Return (X, Y) of the center of cell containing provided text 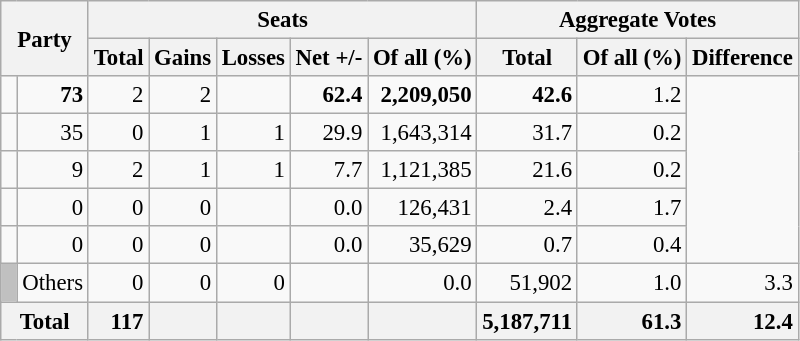
62.4 (328, 95)
61.3 (632, 321)
0.7 (527, 245)
Gains (183, 58)
126,431 (422, 208)
5,187,711 (527, 321)
35,629 (422, 245)
42.6 (527, 95)
51,902 (527, 283)
12.4 (742, 321)
Net +/- (328, 58)
73 (52, 95)
Difference (742, 58)
1.2 (632, 95)
3.3 (742, 283)
1,643,314 (422, 133)
Aggregate Votes (638, 20)
0.4 (632, 245)
35 (52, 133)
Seats (282, 20)
Losses (253, 58)
29.9 (328, 133)
2.4 (527, 208)
7.7 (328, 170)
31.7 (527, 133)
117 (118, 321)
Party (45, 38)
1.7 (632, 208)
21.6 (527, 170)
1.0 (632, 283)
9 (52, 170)
1,121,385 (422, 170)
Others (52, 283)
2,209,050 (422, 95)
